Return [X, Y] of the center of cell containing provided text 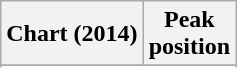
Peakposition [189, 34]
Chart (2014) [72, 34]
